Capture the cell that displays the provided text and extract its (X, Y) central coordinate. 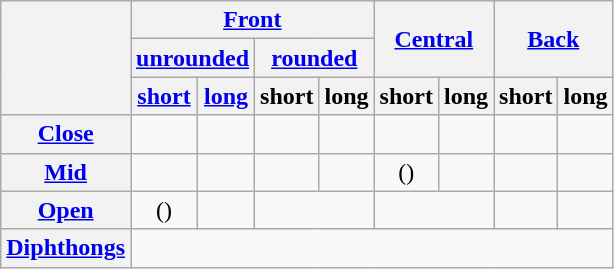
Diphthongs (66, 248)
Close (66, 134)
Central (434, 39)
Front (253, 20)
unrounded (193, 58)
Back (554, 39)
Mid (66, 172)
rounded (314, 58)
Open (66, 210)
